Extract the (X, Y) coordinate from the center of the cell holding the provided text.  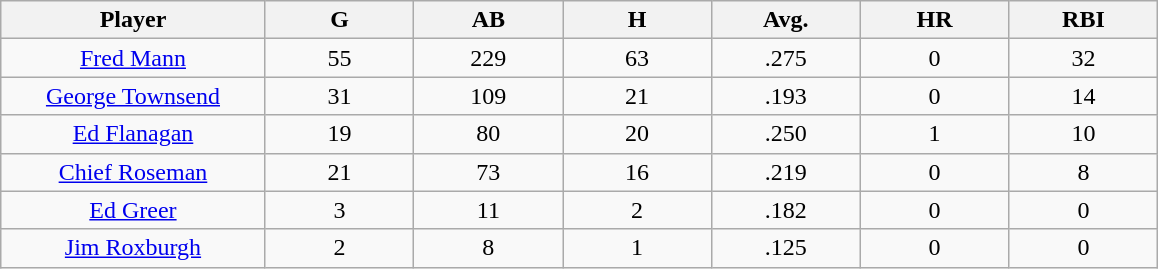
Jim Roxburgh (133, 248)
.182 (786, 210)
Ed Greer (133, 210)
10 (1084, 134)
HR (934, 20)
AB (488, 20)
Ed Flanagan (133, 134)
.193 (786, 96)
11 (488, 210)
14 (1084, 96)
63 (638, 58)
Chief Roseman (133, 172)
.219 (786, 172)
.250 (786, 134)
H (638, 20)
73 (488, 172)
George Townsend (133, 96)
16 (638, 172)
20 (638, 134)
RBI (1084, 20)
19 (340, 134)
3 (340, 210)
Avg. (786, 20)
Player (133, 20)
32 (1084, 58)
.275 (786, 58)
80 (488, 134)
G (340, 20)
Fred Mann (133, 58)
.125 (786, 248)
55 (340, 58)
31 (340, 96)
109 (488, 96)
229 (488, 58)
